For the text-containing cell, return its midpoint in [x, y] coordinate format. 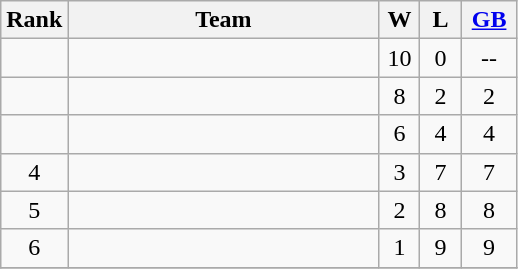
10 [400, 58]
Rank [34, 20]
0 [440, 58]
W [400, 20]
3 [400, 172]
Team [224, 20]
5 [34, 210]
GB [489, 20]
-- [489, 58]
1 [400, 248]
L [440, 20]
